Capture the cell that displays the provided text and extract its [x, y] central coordinate. 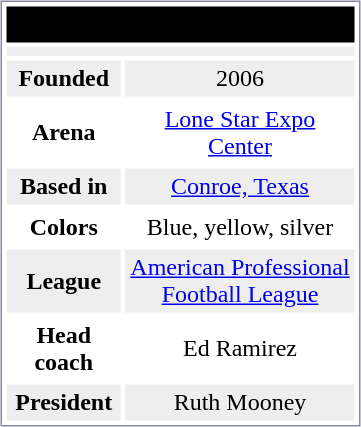
Blue, yellow, silver [240, 227]
Arena [64, 132]
Conroe, Texas [240, 186]
Lone Star Expo Center [240, 132]
Head coach [64, 348]
Conroe Storm [180, 24]
Ruth Mooney [240, 402]
American Professional Football League [240, 282]
Ed Ramirez [240, 348]
League [64, 282]
2006 [240, 78]
Based in [64, 186]
Colors [64, 227]
Founded [64, 78]
President [64, 402]
